From the cell containing the given text, extract its center point as [X, Y] coordinate. 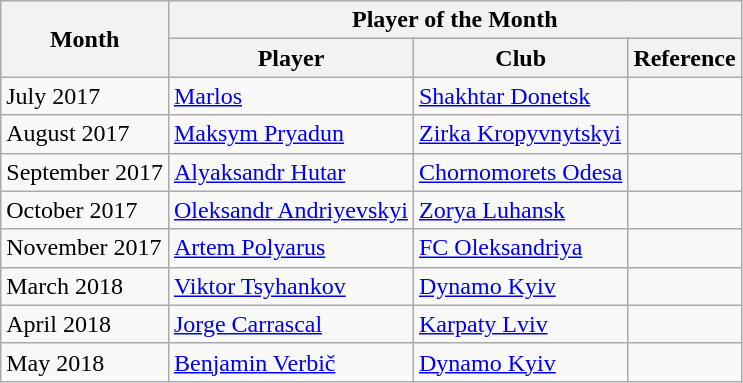
Marlos [290, 96]
Artem Polyarus [290, 248]
March 2018 [85, 286]
November 2017 [85, 248]
Viktor Tsyhankov [290, 286]
July 2017 [85, 96]
Karpaty Lviv [520, 324]
Shakhtar Donetsk [520, 96]
Player [290, 58]
April 2018 [85, 324]
Month [85, 39]
May 2018 [85, 362]
Player of the Month [454, 20]
Benjamin Verbič [290, 362]
Zorya Luhansk [520, 210]
Zirka Kropyvnytskyi [520, 134]
October 2017 [85, 210]
Reference [684, 58]
FC Oleksandriya [520, 248]
Alyaksandr Hutar [290, 172]
Club [520, 58]
Jorge Carrascal [290, 324]
Maksym Pryadun [290, 134]
August 2017 [85, 134]
Oleksandr Andriyevskyi [290, 210]
Chornomorets Odesa [520, 172]
September 2017 [85, 172]
